For the text-containing cell, return its midpoint in [x, y] coordinate format. 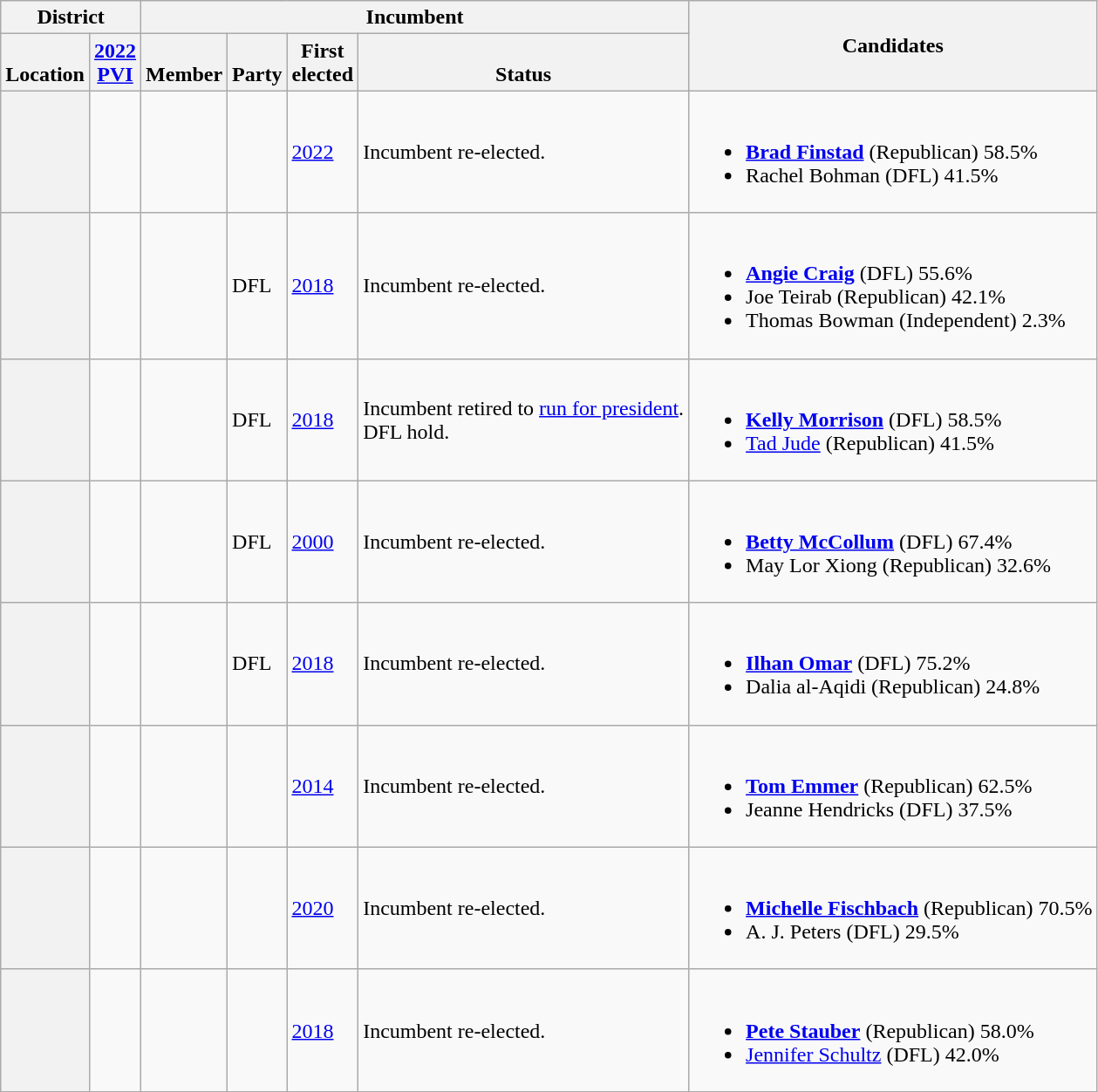
Kelly Morrison (DFL) 58.5%Tad Jude (Republican) 41.5% [893, 420]
2020 [323, 908]
Candidates [893, 45]
2000 [323, 542]
Michelle Fischbach (Republican) 70.5%A. J. Peters (DFL) 29.5% [893, 908]
Brad Finstad (Republican) 58.5%Rachel Bohman (DFL) 41.5% [893, 152]
Angie Craig (DFL) 55.6%Joe Teirab (Republican) 42.1%Thomas Bowman (Independent) 2.3% [893, 286]
Location [45, 63]
Firstelected [323, 63]
Party [257, 63]
District [72, 17]
2022 [323, 152]
2022PVI [115, 63]
Incumbent retired to run for president.DFL hold. [523, 420]
Member [185, 63]
Incumbent [415, 17]
Status [523, 63]
Pete Stauber (Republican) 58.0%Jennifer Schultz (DFL) 42.0% [893, 1030]
Tom Emmer (Republican) 62.5%Jeanne Hendricks (DFL) 37.5% [893, 786]
Ilhan Omar (DFL) 75.2%Dalia al-Aqidi (Republican) 24.8% [893, 664]
Betty McCollum (DFL) 67.4%May Lor Xiong (Republican) 32.6% [893, 542]
2014 [323, 786]
